Identify which cell holds the provided text, then report its [X, Y] central coordinate. 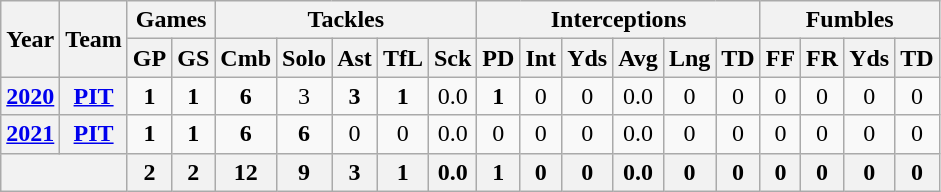
Avg [638, 58]
Interceptions [618, 20]
Int [541, 58]
9 [304, 172]
2021 [30, 134]
2020 [30, 96]
Year [30, 39]
TfL [402, 58]
Ast [355, 58]
Sck [452, 58]
Fumbles [850, 20]
Team [94, 39]
Tackles [346, 20]
FR [822, 58]
Games [170, 20]
Lng [689, 58]
Cmb [246, 58]
GS [194, 58]
FF [780, 58]
GP [149, 58]
12 [246, 172]
Solo [304, 58]
PD [498, 58]
